Find where the given text appears and provide that cell's center as (x, y) coordinate. 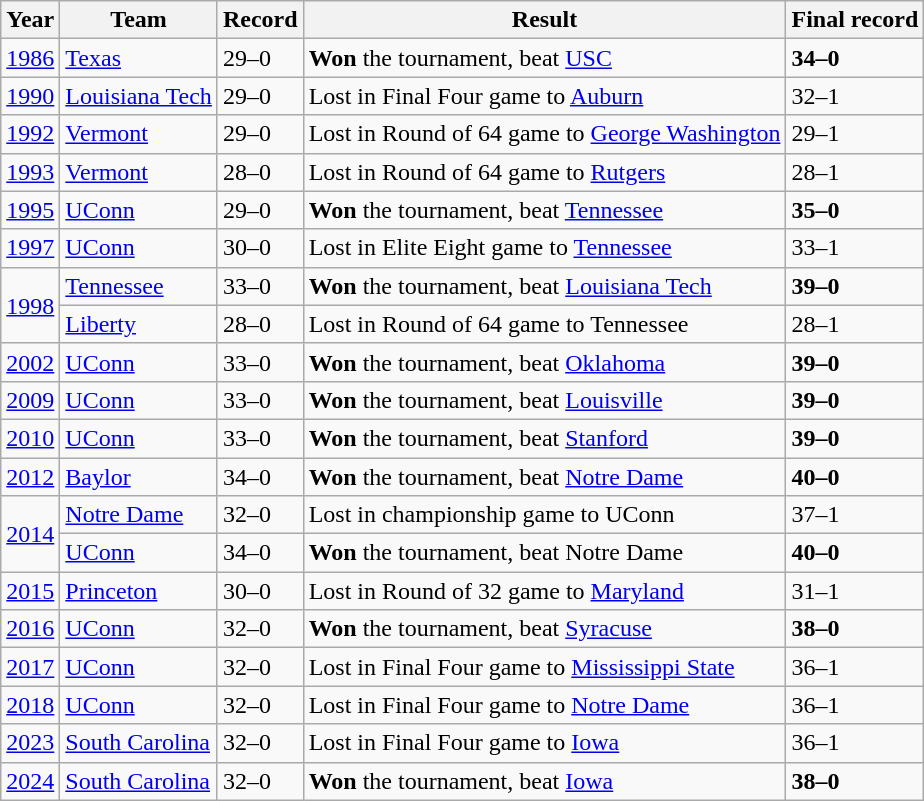
Lost in championship game to UConn (544, 515)
Louisiana Tech (139, 96)
31–1 (855, 591)
Record (260, 20)
Lost in Round of 64 game to George Washington (544, 134)
35–0 (855, 210)
1986 (30, 58)
Result (544, 20)
29–1 (855, 134)
Year (30, 20)
Tennessee (139, 286)
Lost in Final Four game to Auburn (544, 96)
Lost in Final Four game to Iowa (544, 743)
Won the tournament, beat Louisville (544, 400)
Team (139, 20)
2009 (30, 400)
32–1 (855, 96)
Lost in Elite Eight game to Tennessee (544, 248)
Final record (855, 20)
33–1 (855, 248)
2014 (30, 534)
Baylor (139, 477)
Liberty (139, 324)
2023 (30, 743)
Won the tournament, beat Oklahoma (544, 362)
2015 (30, 591)
Lost in Final Four game to Notre Dame (544, 705)
2024 (30, 781)
Texas (139, 58)
2002 (30, 362)
Won the tournament, beat Louisiana Tech (544, 286)
1997 (30, 248)
2012 (30, 477)
Lost in Final Four game to Mississippi State (544, 667)
37–1 (855, 515)
1992 (30, 134)
Won the tournament, beat Tennessee (544, 210)
Won the tournament, beat Syracuse (544, 629)
Princeton (139, 591)
Lost in Round of 32 game to Maryland (544, 591)
Won the tournament, beat Iowa (544, 781)
1995 (30, 210)
Won the tournament, beat Stanford (544, 438)
2016 (30, 629)
2018 (30, 705)
Notre Dame (139, 515)
2010 (30, 438)
1998 (30, 305)
Lost in Round of 64 game to Tennessee (544, 324)
1993 (30, 172)
Lost in Round of 64 game to Rutgers (544, 172)
2017 (30, 667)
1990 (30, 96)
Won the tournament, beat USC (544, 58)
